From the cell containing the given text, extract its center point as [x, y] coordinate. 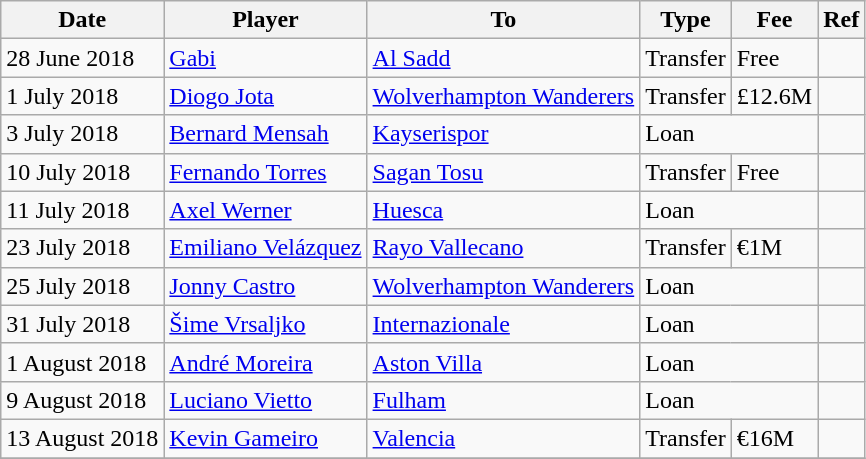
Internazionale [504, 324]
Sagan Tosu [504, 172]
£12.6M [774, 96]
Huesca [504, 210]
10 July 2018 [82, 172]
11 July 2018 [82, 210]
To [504, 20]
Player [266, 20]
€1M [774, 248]
Ref [842, 20]
Valencia [504, 438]
Šime Vrsaljko [266, 324]
Jonny Castro [266, 286]
Fulham [504, 400]
Kayserispor [504, 134]
Kevin Gameiro [266, 438]
Fee [774, 20]
Bernard Mensah [266, 134]
Rayo Vallecano [504, 248]
Diogo Jota [266, 96]
31 July 2018 [82, 324]
3 July 2018 [82, 134]
1 August 2018 [82, 362]
André Moreira [266, 362]
1 July 2018 [82, 96]
Aston Villa [504, 362]
Al Sadd [504, 58]
Axel Werner [266, 210]
Gabi [266, 58]
Type [686, 20]
Date [82, 20]
€16M [774, 438]
9 August 2018 [82, 400]
Fernando Torres [266, 172]
23 July 2018 [82, 248]
Emiliano Velázquez [266, 248]
Luciano Vietto [266, 400]
13 August 2018 [82, 438]
25 July 2018 [82, 286]
28 June 2018 [82, 58]
